Capture the cell that displays the provided text and extract its (X, Y) central coordinate. 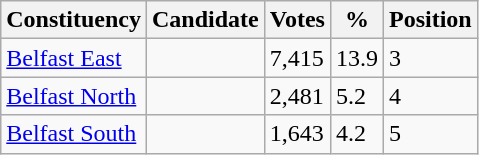
7,415 (297, 58)
% (356, 20)
Position (430, 20)
4.2 (356, 134)
2,481 (297, 96)
3 (430, 58)
4 (430, 96)
Belfast South (74, 134)
1,643 (297, 134)
Belfast North (74, 96)
5.2 (356, 96)
Belfast East (74, 58)
Candidate (205, 20)
5 (430, 134)
Constituency (74, 20)
13.9 (356, 58)
Votes (297, 20)
